Provide the (x, y) coordinate of the cell's center where the given text is located.  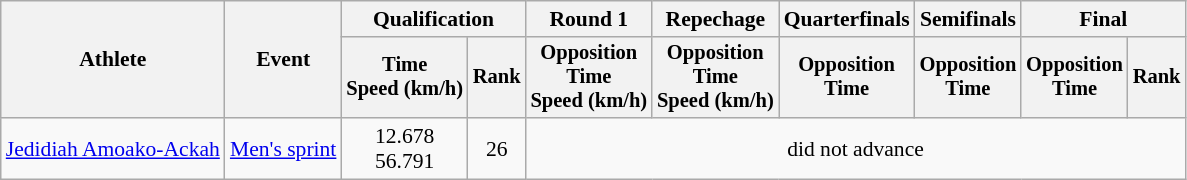
did not advance (856, 148)
Round 1 (590, 19)
Jedidiah Amoako-Ackah (113, 148)
Final (1103, 19)
Athlete (113, 60)
Qualification (433, 19)
TimeSpeed (km/h) (404, 78)
Men's sprint (284, 148)
Semifinals (968, 19)
Repechage (716, 19)
12.67856.791 (404, 148)
Quarterfinals (847, 19)
Event (284, 60)
26 (497, 148)
